Output the [x, y] coordinate of the center of the cell containing the given text.  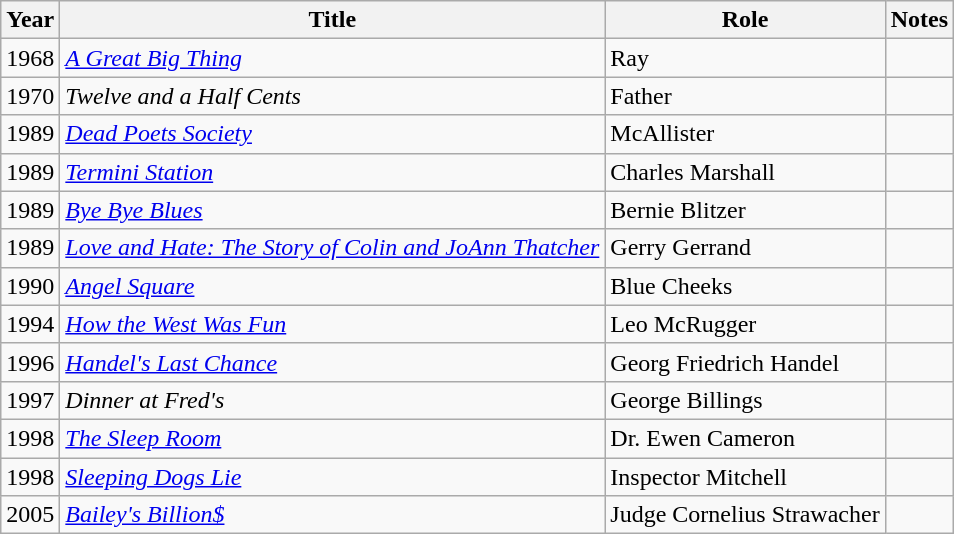
Blue Cheeks [745, 286]
Inspector Mitchell [745, 477]
Georg Friedrich Handel [745, 362]
1997 [30, 400]
Bailey's Billion$ [332, 515]
Year [30, 20]
1994 [30, 324]
Ray [745, 58]
Handel's Last Chance [332, 362]
Love and Hate: The Story of Colin and JoAnn Thatcher [332, 248]
1968 [30, 58]
1990 [30, 286]
Title [332, 20]
Father [745, 96]
Dead Poets Society [332, 134]
Bye Bye Blues [332, 210]
A Great Big Thing [332, 58]
Sleeping Dogs Lie [332, 477]
Role [745, 20]
1970 [30, 96]
McAllister [745, 134]
How the West Was Fun [332, 324]
1996 [30, 362]
Twelve and a Half Cents [332, 96]
George Billings [745, 400]
The Sleep Room [332, 438]
Notes [919, 20]
Termini Station [332, 172]
Bernie Blitzer [745, 210]
Dinner at Fred's [332, 400]
Gerry Gerrand [745, 248]
Leo McRugger [745, 324]
Judge Cornelius Strawacher [745, 515]
2005 [30, 515]
Dr. Ewen Cameron [745, 438]
Charles Marshall [745, 172]
Angel Square [332, 286]
